For the text-containing cell, return its midpoint in (X, Y) coordinate format. 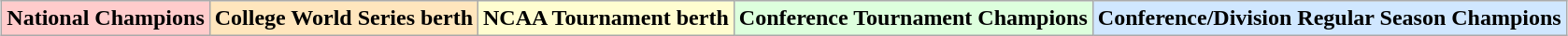
College World Series berth (344, 18)
NCAA Tournament berth (606, 18)
Conference/Division Regular Season Champions (1329, 18)
National Champions (106, 18)
Conference Tournament Champions (913, 18)
